For the text-containing cell, return its midpoint in (X, Y) coordinate format. 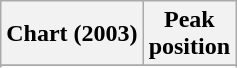
Chart (2003) (72, 34)
Peakposition (189, 34)
